Find where the given text appears and provide that cell's center as [X, Y] coordinate. 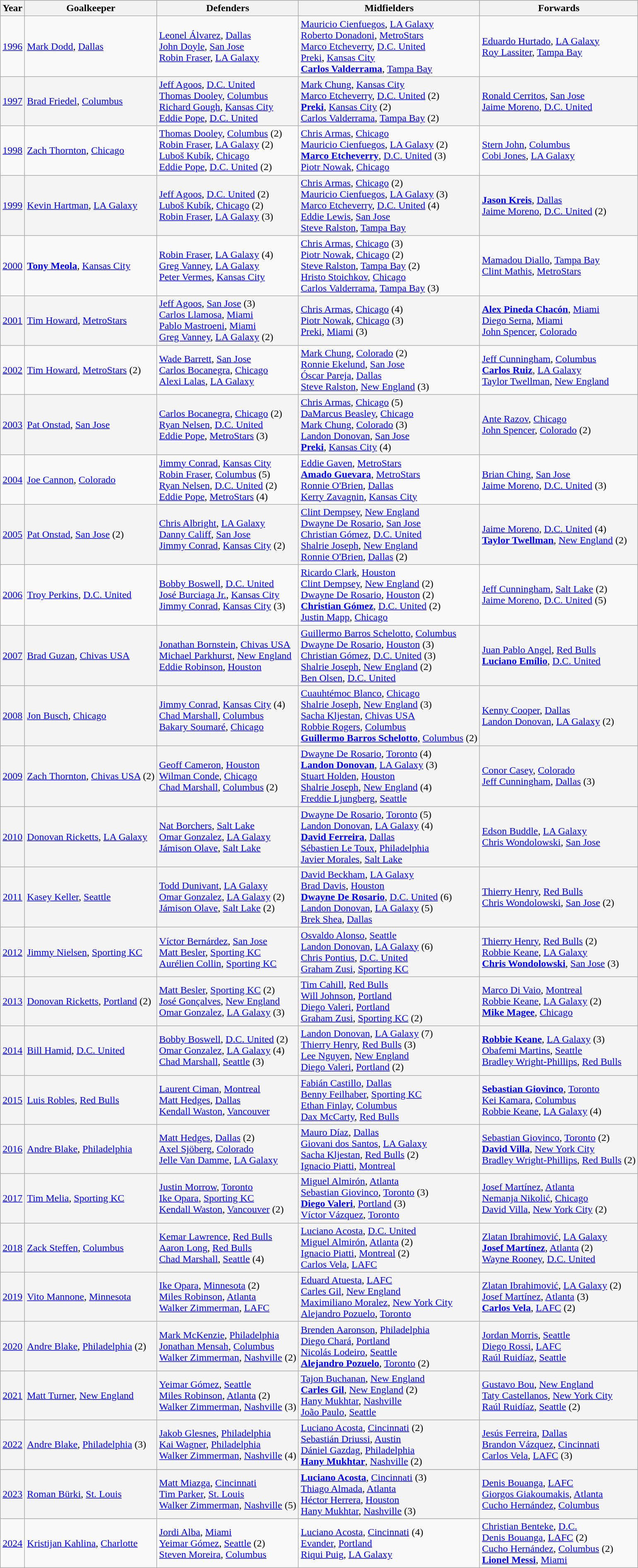
Jakob Glesnes, Philadelphia Kai Wagner, Philadelphia Walker Zimmerman, Nashville (4) [228, 1444]
2002 [12, 370]
Ronald Cerritos, San Jose Jaime Moreno, D.C. United [559, 101]
Tim Howard, MetroStars [91, 320]
2019 [12, 1297]
Eddie Gaven, MetroStars Amado Guevara, MetroStars Ronnie O'Brien, Dallas Kerry Zavagnin, Kansas City [389, 479]
Ante Razov, Chicago John Spencer, Colorado (2) [559, 425]
Eduard Atuesta, LAFC Carles Gil, New England Maximiliano Moralez, New York City Alejandro Pozuelo, Toronto [389, 1297]
Ricardo Clark, Houston Clint Dempsey, New England (2) Dwayne De Rosario, Houston (2) Christian Gómez, D.C. United (2) Justin Mapp, Chicago [389, 595]
1997 [12, 101]
2023 [12, 1494]
2018 [12, 1247]
Juan Pablo Angel, Red Bulls Luciano Emílio, D.C. United [559, 655]
Defenders [228, 8]
2000 [12, 266]
2015 [12, 1100]
Donovan Ricketts, LA Galaxy [91, 837]
Mamadou Diallo, Tampa Bay Clint Mathis, MetroStars [559, 266]
Mauro Díaz, Dallas Giovani dos Santos, LA Galaxy Sacha Kljestan, Red Bulls (2) Ignacio Piatti, Montreal [389, 1149]
Luis Robles, Red Bulls [91, 1100]
Year [12, 8]
Zach Thornton, Chicago [91, 151]
Troy Perkins, D.C. United [91, 595]
Chris Armas, Chicago (2) Mauricio Cienfuegos, LA Galaxy (3) Marco Etcheverry, D.C. United (4) Eddie Lewis, San Jose Steve Ralston, Tampa Bay [389, 205]
Bobby Boswell, D.C. United (2) Omar Gonzalez, LA Galaxy (4) Chad Marshall, Seattle (3) [228, 1050]
Josef Martínez, Atlanta Nemanja Nikolić, Chicago David Villa, New York City (2) [559, 1198]
Jimmy Conrad, Kansas City (4) Chad Marshall, Columbus Bakary Soumaré, Chicago [228, 716]
Alex Pineda Chacón, Miami Diego Serna, Miami John Spencer, Colorado [559, 320]
Chris Armas, Chicago Mauricio Cienfuegos, LA Galaxy (2) Marco Etcheverry, D.C. United (3) Piotr Nowak, Chicago [389, 151]
2013 [12, 1001]
Kevin Hartman, LA Galaxy [91, 205]
Zach Thornton, Chivas USA (2) [91, 776]
Jordi Alba, Miami Yeimar Gómez, Seattle (2) Steven Moreira, Columbus [228, 1544]
Jason Kreis, Dallas Jaime Moreno, D.C. United (2) [559, 205]
Jeff Cunningham, Columbus Carlos Ruiz, LA Galaxy Taylor Twellman, New England [559, 370]
Eduardo Hurtado, LA Galaxy Roy Lassiter, Tampa Bay [559, 46]
1996 [12, 46]
Yeimar Gómez, Seattle Miles Robinson, Atlanta (2) Walker Zimmerman, Nashville (3) [228, 1395]
Tony Meola, Kansas City [91, 266]
Mark Chung, Kansas City Marco Etcheverry, D.C. United (2) Preki, Kansas City (2) Carlos Valderrama, Tampa Bay (2) [389, 101]
Jimmy Conrad, Kansas City Robin Fraser, Columbus (5) Ryan Nelsen, D.C. United (2) Eddie Pope, MetroStars (4) [228, 479]
Robbie Keane, LA Galaxy (3) Obafemi Martins, Seattle Bradley Wright-Phillips, Red Bulls [559, 1050]
Andre Blake, Philadelphia [91, 1149]
Thierry Henry, Red Bulls (2) Robbie Keane, LA Galaxy Chris Wondolowski, San Jose (3) [559, 952]
Andre Blake, Philadelphia (3) [91, 1444]
Laurent Ciman, Montreal Matt Hedges, Dallas Kendall Waston, Vancouver [228, 1100]
1999 [12, 205]
Kenny Cooper, Dallas Landon Donovan, LA Galaxy (2) [559, 716]
2003 [12, 425]
Víctor Bernárdez, San Jose Matt Besler, Sporting KC Aurélien Collin, Sporting KC [228, 952]
Brenden Aaronson, Philadelphia Diego Chará, Portland Nicolás Lodeiro, Seattle Alejandro Pozuelo, Toronto (2) [389, 1346]
Christian Benteke, D.C. Denis Bouanga, LAFC (2) Cucho Hernández, Columbus (2) Lionel Messi, Miami [559, 1544]
2005 [12, 534]
Thomas Dooley, Columbus (2) Robin Fraser, LA Galaxy (2) Luboš Kubík, Chicago Eddie Pope, D.C. United (2) [228, 151]
Mark McKenzie, Philadelphia Jonathan Mensah, Columbus Walker Zimmerman, Nashville (2) [228, 1346]
Landon Donovan, LA Galaxy (7) Thierry Henry, Red Bulls (3) Lee Nguyen, New England Diego Valeri, Portland (2) [389, 1050]
Sebastian Giovinco, Toronto Kei Kamara, Columbus Robbie Keane, LA Galaxy (4) [559, 1100]
Zlatan Ibrahimović, LA Galaxy Josef Martínez, Atlanta (2) Wayne Rooney, D.C. United [559, 1247]
Marco Di Vaio, Montreal Robbie Keane, LA Galaxy (2) Mike Magee, Chicago [559, 1001]
Donovan Ricketts, Portland (2) [91, 1001]
2010 [12, 837]
Jeff Cunningham, Salt Lake (2) Jaime Moreno, D.C. United (5) [559, 595]
Brad Guzan, Chivas USA [91, 655]
Bobby Boswell, D.C. United José Burciaga Jr., Kansas City Jimmy Conrad, Kansas City (3) [228, 595]
Matt Besler, Sporting KC (2) José Gonçalves, New England Omar Gonzalez, LA Galaxy (3) [228, 1001]
Kristijan Kahlina, Charlotte [91, 1544]
Chris Armas, Chicago (3) Piotr Nowak, Chicago (2) Steve Ralston, Tampa Bay (2) Hristo Stoichkov, Chicago Carlos Valderrama, Tampa Bay (3) [389, 266]
Tim Cahill, Red Bulls Will Johnson, Portland Diego Valeri, Portland Graham Zusi, Sporting KC (2) [389, 1001]
Todd Dunivant, LA Galaxy Omar Gonzalez, LA Galaxy (2) Jámison Olave, Salt Lake (2) [228, 897]
Luciano Acosta, Cincinnati (2) Sebastián Driussi, Austin Dániel Gazdag, Philadelphia Hany Mukhtar, Nashville (2) [389, 1444]
Osvaldo Alonso, Seattle Landon Donovan, LA Galaxy (6) Chris Pontius, D.C. United Graham Zusi, Sporting KC [389, 952]
Kasey Keller, Seattle [91, 897]
2001 [12, 320]
Mark Chung, Colorado (2) Ronnie Ekelund, San Jose Óscar Pareja, Dallas Steve Ralston, New England (3) [389, 370]
2024 [12, 1544]
Edson Buddle, LA Galaxy Chris Wondolowski, San Jose [559, 837]
Dwayne De Rosario, Toronto (4) Landon Donovan, LA Galaxy (3) Stuart Holden, Houston Shalrie Joseph, New England (4) Freddie Ljungberg, Seattle [389, 776]
Jonathan Bornstein, Chivas USA Michael Parkhurst, New England Eddie Robinson, Houston [228, 655]
2020 [12, 1346]
Forwards [559, 8]
Jeff Agoos, D.C. United Thomas Dooley, Columbus Richard Gough, Kansas City Eddie Pope, D.C. United [228, 101]
Jaime Moreno, D.C. United (4) Taylor Twellman, New England (2) [559, 534]
2012 [12, 952]
Andre Blake, Philadelphia (2) [91, 1346]
Pat Onstad, San Jose (2) [91, 534]
Roman Bürki, St. Louis [91, 1494]
2009 [12, 776]
2006 [12, 595]
Tim Melia, Sporting KC [91, 1198]
2007 [12, 655]
2008 [12, 716]
Chris Armas, Chicago (5) DaMarcus Beasley, Chicago Mark Chung, Colorado (3) Landon Donovan, San Jose Preki, Kansas City (4) [389, 425]
Luciano Acosta, Cincinnati (4) Evander, Portland Riqui Puig, LA Galaxy [389, 1544]
Jon Busch, Chicago [91, 716]
Mauricio Cienfuegos, LA Galaxy Roberto Donadoni, MetroStars Marco Etcheverry, D.C. United Preki, Kansas City Carlos Valderrama, Tampa Bay [389, 46]
Zlatan Ibrahimović, LA Galaxy (2) Josef Martínez, Atlanta (3) Carlos Vela, LAFC (2) [559, 1297]
Jimmy Nielsen, Sporting KC [91, 952]
Matt Turner, New England [91, 1395]
Stern John, Columbus Cobi Jones, LA Galaxy [559, 151]
Carlos Bocanegra, Chicago (2) Ryan Nelsen, D.C. United Eddie Pope, MetroStars (3) [228, 425]
Bill Hamid, D.C. United [91, 1050]
Matt Miazga, Cincinnati Tim Parker, St. Louis Walker Zimmerman, Nashville (5) [228, 1494]
Justin Morrow, Toronto Ike Opara, Sporting KC Kendall Waston, Vancouver (2) [228, 1198]
Gustavo Bou, New England Taty Castellanos, New York City Raúl Ruidíaz, Seattle (2) [559, 1395]
Brad Friedel, Columbus [91, 101]
1998 [12, 151]
Conor Casey, Colorado Jeff Cunningham, Dallas (3) [559, 776]
Wade Barrett, San Jose Carlos Bocanegra, Chicago Alexi Lalas, LA Galaxy [228, 370]
Tajon Buchanan, New England Carles Gil, New England (2) Hany Mukhtar, Nashville João Paulo, Seattle [389, 1395]
Kemar Lawrence, Red Bulls Aaron Long, Red Bulls Chad Marshall, Seattle (4) [228, 1247]
Pat Onstad, San Jose [91, 425]
Denis Bouanga, LAFC Giorgos Giakoumakis, Atlanta Cucho Hernández, Columbus [559, 1494]
Midfielders [389, 8]
Jesús Ferreira, Dallas Brandon Vázquez, Cincinnati Carlos Vela, LAFC (3) [559, 1444]
Brian Ching, San Jose Jaime Moreno, D.C. United (3) [559, 479]
Vito Mannone, Minnesota [91, 1297]
2021 [12, 1395]
Nat Borchers, Salt Lake Omar Gonzalez, LA Galaxy Jámison Olave, Salt Lake [228, 837]
Joe Cannon, Colorado [91, 479]
Leonel Álvarez, Dallas John Doyle, San Jose Robin Fraser, LA Galaxy [228, 46]
Jeff Agoos, San Jose (3) Carlos Llamosa, Miami Pablo Mastroeni, Miami Greg Vanney, LA Galaxy (2) [228, 320]
Geoff Cameron, Houston Wilman Conde, Chicago Chad Marshall, Columbus (2) [228, 776]
Mark Dodd, Dallas [91, 46]
2016 [12, 1149]
2017 [12, 1198]
Thierry Henry, Red Bulls Chris Wondolowski, San Jose (2) [559, 897]
2022 [12, 1444]
2014 [12, 1050]
Miguel Almirón, Atlanta Sebastian Giovinco, Toronto (3) Diego Valeri, Portland (3) Víctor Vázquez, Toronto [389, 1198]
Jordan Morris, Seattle Diego Rossi, LAFC Raúl Ruidíaz, Seattle [559, 1346]
Chris Albright, LA Galaxy Danny Califf, San Jose Jimmy Conrad, Kansas City (2) [228, 534]
Goalkeeper [91, 8]
Luciano Acosta, Cincinnati (3) Thiago Almada, Atlanta Héctor Herrera, Houston Hany Mukhtar, Nashville (3) [389, 1494]
Fabián Castillo, Dallas Benny Feilhaber, Sporting KC Ethan Finlay, Columbus Dax McCarty, Red Bulls [389, 1100]
Ike Opara, Minnesota (2) Miles Robinson, Atlanta Walker Zimmerman, LAFC [228, 1297]
Chris Armas, Chicago (4) Piotr Nowak, Chicago (3) Preki, Miami (3) [389, 320]
Clint Dempsey, New England Dwayne De Rosario, San Jose Christian Gómez, D.C. United Shalrie Joseph, New England Ronnie O'Brien, Dallas (2) [389, 534]
Jeff Agoos, D.C. United (2) Luboš Kubík, Chicago (2) Robin Fraser, LA Galaxy (3) [228, 205]
Matt Hedges, Dallas (2) Axel Sjöberg, Colorado Jelle Van Damme, LA Galaxy [228, 1149]
2011 [12, 897]
Zack Steffen, Columbus [91, 1247]
Luciano Acosta, D.C. United Miguel Almirón, Atlanta (2) Ignacio Piatti, Montreal (2) Carlos Vela, LAFC [389, 1247]
Tim Howard, MetroStars (2) [91, 370]
David Beckham, LA Galaxy Brad Davis, Houston Dwayne De Rosario, D.C. United (6) Landon Donovan, LA Galaxy (5) Brek Shea, Dallas [389, 897]
Sebastian Giovinco, Toronto (2) David Villa, New York City Bradley Wright-Phillips, Red Bulls (2) [559, 1149]
2004 [12, 479]
Dwayne De Rosario, Toronto (5) Landon Donovan, LA Galaxy (4) David Ferreira, Dallas Sébastien Le Toux, Philadelphia Javier Morales, Salt Lake [389, 837]
Robin Fraser, LA Galaxy (4) Greg Vanney, LA Galaxy Peter Vermes, Kansas City [228, 266]
